Return [X, Y] of the center of cell containing provided text 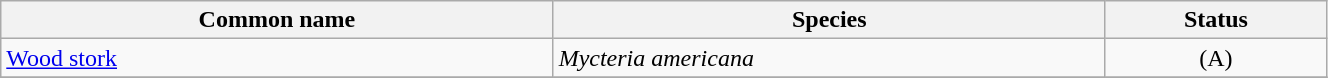
Wood stork [277, 58]
Species [829, 20]
Mycteria americana [829, 58]
(A) [1216, 58]
Status [1216, 20]
Common name [277, 20]
